Search for the cell housing the specified text and yield its [X, Y] center coordinate. 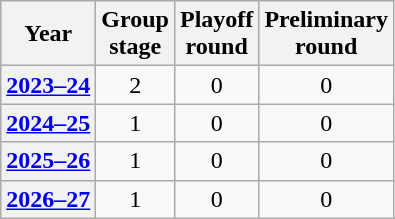
2 [136, 85]
2024–25 [48, 123]
Preliminaryround [326, 34]
2023–24 [48, 85]
2026–27 [48, 199]
2025–26 [48, 161]
Year [48, 34]
Playoffround [216, 34]
Groupstage [136, 34]
